Extract the (X, Y) coordinate from the center of the cell holding the provided text.  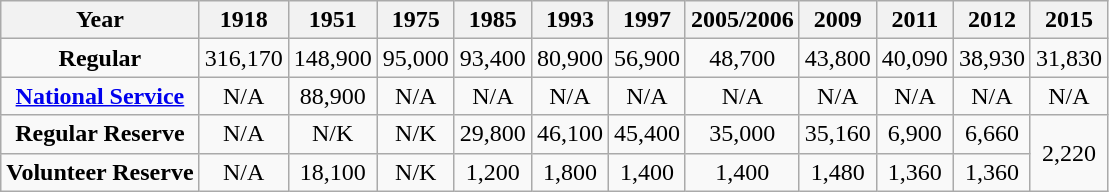
Volunteer Reserve (100, 172)
40,090 (914, 58)
1993 (570, 20)
56,900 (646, 58)
1975 (416, 20)
38,930 (992, 58)
1,480 (838, 172)
43,800 (838, 58)
1918 (244, 20)
Regular Reserve (100, 134)
6,660 (992, 134)
2012 (992, 20)
93,400 (492, 58)
2015 (1068, 20)
95,000 (416, 58)
2011 (914, 20)
45,400 (646, 134)
2,220 (1068, 153)
1951 (332, 20)
Year (100, 20)
National Service (100, 96)
2009 (838, 20)
48,700 (742, 58)
316,170 (244, 58)
Regular (100, 58)
29,800 (492, 134)
1997 (646, 20)
35,160 (838, 134)
2005/2006 (742, 20)
35,000 (742, 134)
18,100 (332, 172)
1,200 (492, 172)
1985 (492, 20)
46,100 (570, 134)
1,800 (570, 172)
148,900 (332, 58)
88,900 (332, 96)
80,900 (570, 58)
31,830 (1068, 58)
6,900 (914, 134)
